Detect which cell encompasses the target text, then output its (x, y) center coordinate. 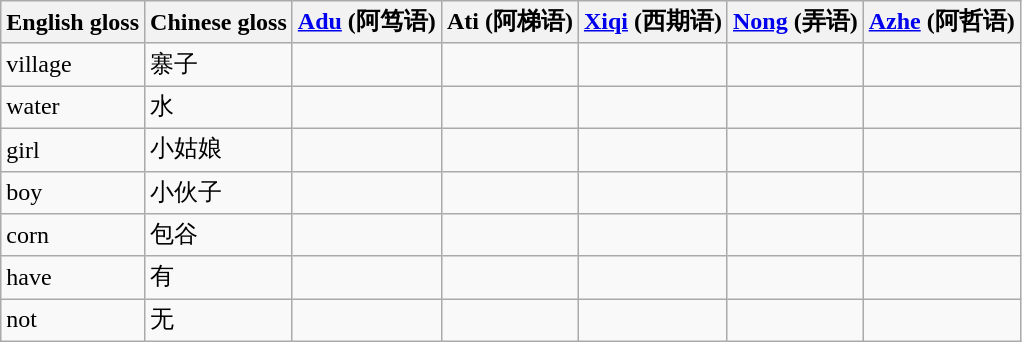
寨子 (219, 64)
水 (219, 108)
Chinese gloss (219, 22)
English gloss (73, 22)
Adu (阿笃语) (366, 22)
not (73, 320)
corn (73, 236)
有 (219, 278)
小姑娘 (219, 150)
water (73, 108)
无 (219, 320)
girl (73, 150)
have (73, 278)
Xiqi (西期语) (652, 22)
village (73, 64)
Ati (阿梯语) (510, 22)
boy (73, 192)
包谷 (219, 236)
Azhe (阿哲语) (942, 22)
Nong (弄语) (795, 22)
小伙子 (219, 192)
